From the cell containing the given text, extract its center point as (x, y) coordinate. 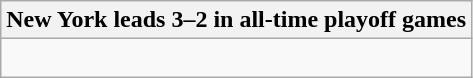
New York leads 3–2 in all-time playoff games (236, 20)
